Capture the cell that displays the provided text and extract its (X, Y) central coordinate. 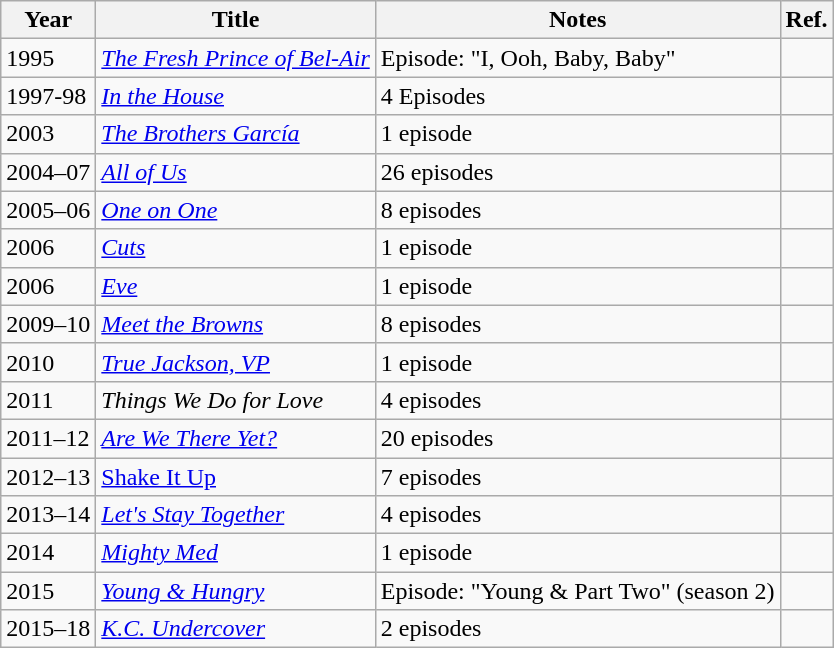
Meet the Browns (236, 324)
2012–13 (48, 477)
2005–06 (48, 210)
The Brothers García (236, 134)
2004–07 (48, 172)
Eve (236, 286)
2015 (48, 591)
Episode: "Young & Part Two" (season 2) (578, 591)
7 episodes (578, 477)
2003 (48, 134)
Title (236, 20)
Cuts (236, 248)
1997-98 (48, 96)
2015–18 (48, 629)
2009–10 (48, 324)
2011–12 (48, 438)
In the House (236, 96)
2014 (48, 553)
Things We Do for Love (236, 400)
2 episodes (578, 629)
4 Episodes (578, 96)
Notes (578, 20)
Are We There Yet? (236, 438)
One on One (236, 210)
True Jackson, VP (236, 362)
Episode: "I, Ooh, Baby, Baby" (578, 58)
Mighty Med (236, 553)
Year (48, 20)
2010 (48, 362)
All of Us (236, 172)
Ref. (806, 20)
2013–14 (48, 515)
20 episodes (578, 438)
Let's Stay Together (236, 515)
2011 (48, 400)
Shake It Up (236, 477)
1995 (48, 58)
The Fresh Prince of Bel-Air (236, 58)
26 episodes (578, 172)
Young & Hungry (236, 591)
K.C. Undercover (236, 629)
